For the text-containing cell, return its midpoint in (x, y) coordinate format. 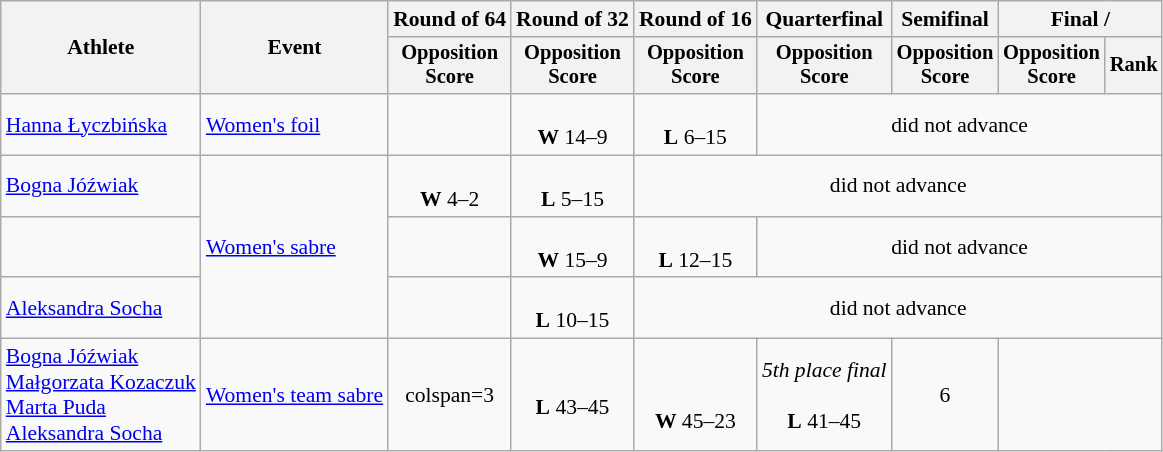
L 12–15 (696, 248)
Women's team sabre (294, 395)
W 4–2 (450, 186)
Round of 32 (572, 19)
Bogna JóźwiakMałgorzata KozaczukMarta PudaAleksandra Socha (101, 395)
Bogna Jóźwiak (101, 186)
L 10–15 (572, 308)
Women's foil (294, 124)
Semifinal (946, 19)
Athlete (101, 48)
Round of 64 (450, 19)
Quarterfinal (824, 19)
L 43–45 (572, 395)
Aleksandra Socha (101, 308)
Round of 16 (696, 19)
colspan=3 (450, 395)
5th place finalL 41–45 (824, 395)
Rank (1134, 66)
Women's sabre (294, 248)
W 15–9 (572, 248)
Hanna Łyczbińska (101, 124)
L 6–15 (696, 124)
W 45–23 (696, 395)
6 (946, 395)
W 14–9 (572, 124)
L 5–15 (572, 186)
Final / (1080, 19)
Event (294, 48)
